Find where the given text appears and provide that cell's center as (X, Y) coordinate. 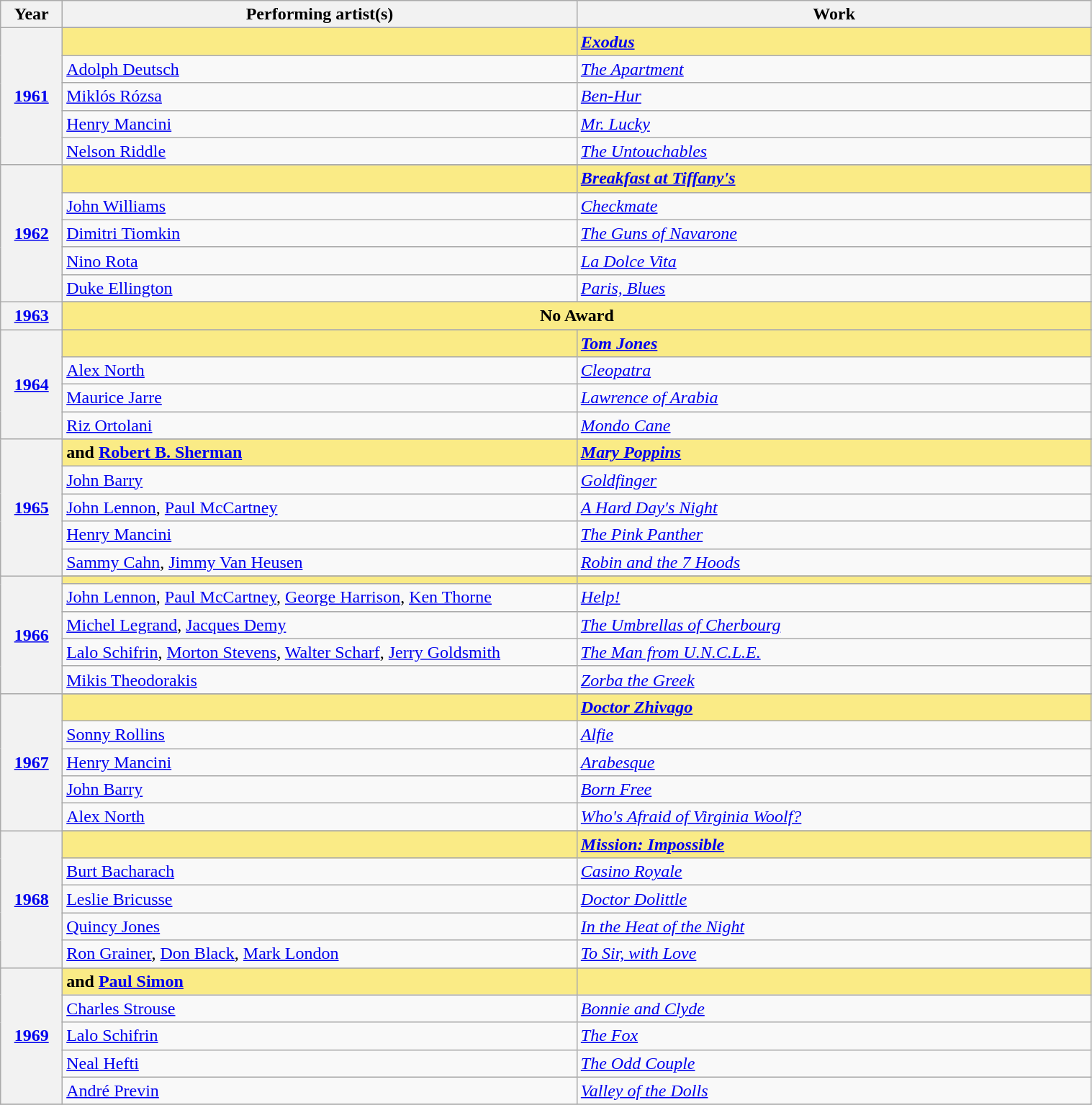
Quincy Jones (320, 926)
Miklós Rózsa (320, 96)
and Robert B. Sherman (320, 453)
Sammy Cahn, Jimmy Van Heusen (320, 562)
Mary Poppins (834, 453)
The Guns of Navarone (834, 233)
Valley of the Dolls (834, 1091)
No Award (577, 315)
1966 (32, 635)
John Lennon, Paul McCartney, George Harrison, Ken Thorne (320, 597)
Checkmate (834, 206)
1965 (32, 508)
Bonnie and Clyde (834, 1009)
John Williams (320, 206)
Charles Strouse (320, 1009)
Tom Jones (834, 343)
A Hard Day's Night (834, 508)
Mr. Lucky (834, 124)
Lalo Schifrin (320, 1036)
Year (32, 14)
Work (834, 14)
Leslie Bricusse (320, 899)
Lawrence of Arabia (834, 398)
1963 (32, 315)
Casino Royale (834, 872)
The Untouchables (834, 151)
Nelson Riddle (320, 151)
Lalo Schifrin, Morton Stevens, Walter Scharf, Jerry Goldsmith (320, 652)
In the Heat of the Night (834, 926)
The Umbrellas of Cherbourg (834, 625)
1968 (32, 899)
The Apartment (834, 69)
Michel Legrand, Jacques Demy (320, 625)
1961 (32, 96)
Sonny Rollins (320, 734)
Mikis Theodorakis (320, 680)
Nino Rota (320, 261)
and Paul Simon (320, 981)
Exodus (834, 42)
Paris, Blues (834, 288)
The Odd Couple (834, 1063)
Mission: Impossible (834, 844)
1964 (32, 384)
Help! (834, 597)
The Pink Panther (834, 535)
Doctor Dolittle (834, 899)
Arabesque (834, 762)
Robin and the 7 Hoods (834, 562)
Neal Hefti (320, 1063)
The Man from U.N.C.L.E. (834, 652)
Duke Ellington (320, 288)
Burt Bacharach (320, 872)
Performing artist(s) (320, 14)
Cleopatra (834, 371)
Alfie (834, 734)
1962 (32, 233)
Ron Grainer, Don Black, Mark London (320, 954)
Zorba the Greek (834, 680)
Goldfinger (834, 480)
Born Free (834, 790)
Maurice Jarre (320, 398)
To Sir, with Love (834, 954)
John Lennon, Paul McCartney (320, 508)
Doctor Zhivago (834, 707)
Who's Afraid of Virginia Woolf? (834, 817)
La Dolce Vita (834, 261)
André Previn (320, 1091)
Dimitri Tiomkin (320, 233)
1967 (32, 762)
Mondo Cane (834, 425)
Ben-Hur (834, 96)
Adolph Deutsch (320, 69)
Riz Ortolani (320, 425)
1969 (32, 1036)
The Fox (834, 1036)
Breakfast at Tiffany's (834, 179)
